Return [X, Y] of the center of cell containing provided text 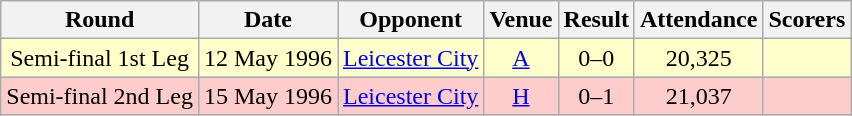
Venue [521, 20]
H [521, 96]
A [521, 58]
Opponent [411, 20]
Round [100, 20]
Scorers [807, 20]
Semi-final 2nd Leg [100, 96]
Result [596, 20]
Semi-final 1st Leg [100, 58]
21,037 [698, 96]
15 May 1996 [268, 96]
0–1 [596, 96]
0–0 [596, 58]
20,325 [698, 58]
Attendance [698, 20]
Date [268, 20]
12 May 1996 [268, 58]
